Output the (x, y) coordinate of the center of the cell containing the given text.  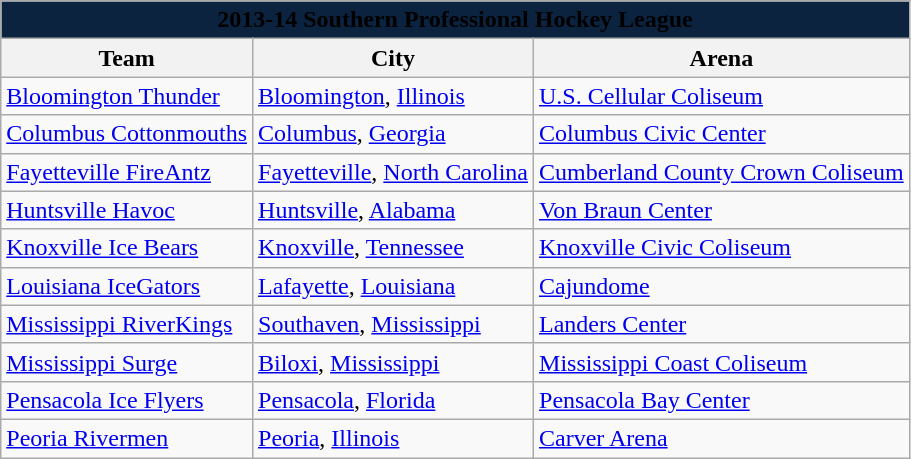
Mississippi RiverKings (127, 324)
Pensacola Ice Flyers (127, 400)
Mississippi Surge (127, 362)
Carver Arena (722, 438)
Huntsville Havoc (127, 210)
Arena (722, 58)
Lafayette, Louisiana (394, 286)
Cajundome (722, 286)
Bloomington, Illinois (394, 96)
Knoxville Ice Bears (127, 248)
Pensacola Bay Center (722, 400)
Peoria, Illinois (394, 438)
Columbus Cottonmouths (127, 134)
Biloxi, Mississippi (394, 362)
Fayetteville FireAntz (127, 172)
Landers Center (722, 324)
Peoria Rivermen (127, 438)
Fayetteville, North Carolina (394, 172)
Columbus, Georgia (394, 134)
Knoxville Civic Coliseum (722, 248)
Team (127, 58)
U.S. Cellular Coliseum (722, 96)
Huntsville, Alabama (394, 210)
Mississippi Coast Coliseum (722, 362)
Columbus Civic Center (722, 134)
Pensacola, Florida (394, 400)
City (394, 58)
Louisiana IceGators (127, 286)
Cumberland County Crown Coliseum (722, 172)
Bloomington Thunder (127, 96)
Knoxville, Tennessee (394, 248)
2013-14 Southern Professional Hockey League (455, 20)
Von Braun Center (722, 210)
Southaven, Mississippi (394, 324)
